Determine the (x, y) coordinate at the center of the cell enclosing the given text.  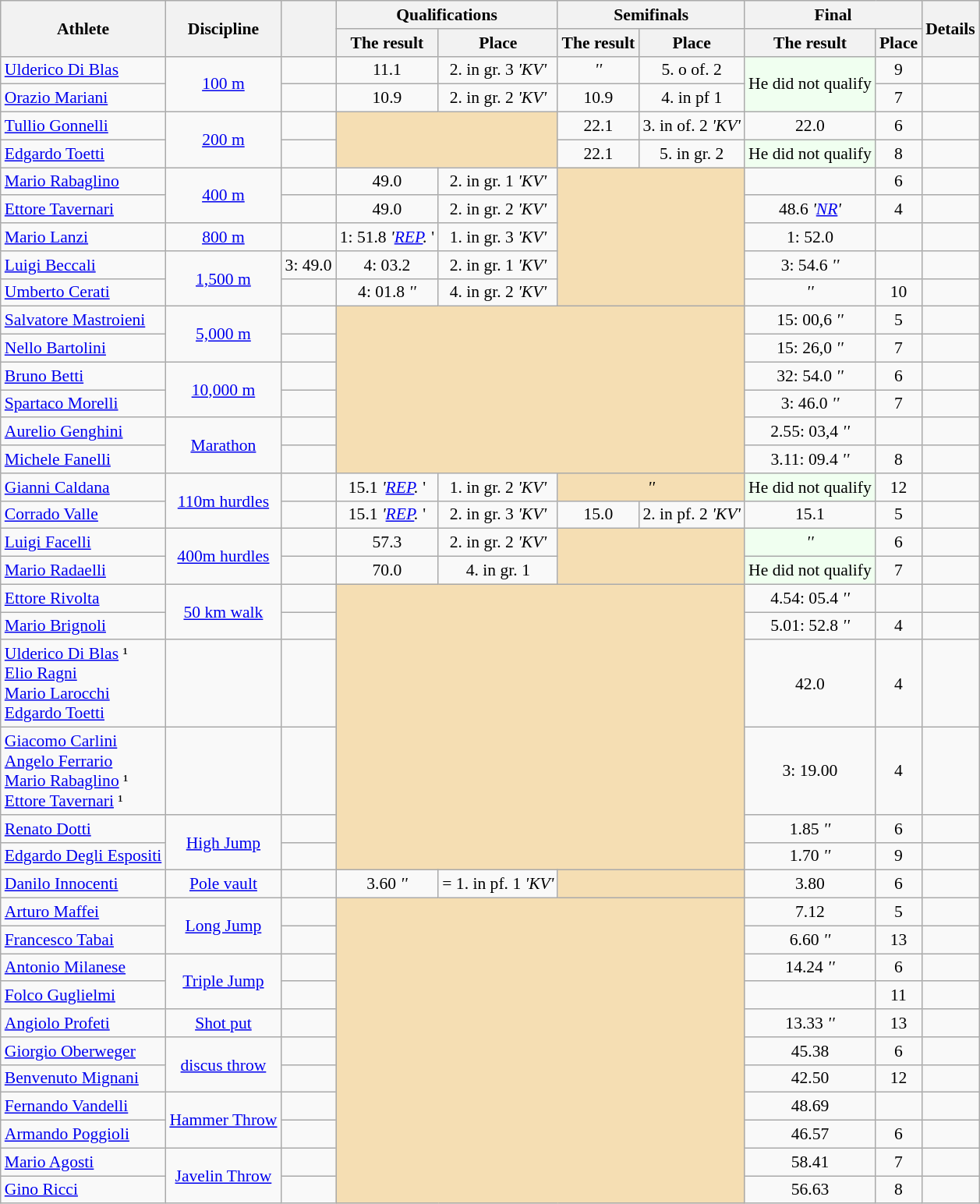
2. in pf. 2 'KV' (692, 515)
400 m (223, 195)
1.85 '' (810, 829)
Long Jump (223, 926)
50 km walk (223, 611)
3.11: 09.4 '' (810, 459)
1. in gr. 3 'KV' (497, 237)
Ulderico Di Blas ¹ Elio Ragni Mario Larocchi Edgardo Toetti (83, 684)
11 (898, 996)
4. in pf 1 (692, 98)
Orazio Mariani (83, 98)
110m hurdles (223, 501)
Fernando Vandelli (83, 1107)
45.38 (810, 1051)
11.1 (387, 70)
Ettore Rivolta (83, 598)
Shot put (223, 1023)
56.63 (810, 1190)
Aurelio Genghini (83, 432)
Michele Fanelli (83, 459)
Edgardo Toetti (83, 154)
Mario Lanzi (83, 237)
6.60 '' (810, 940)
Ulderico Di Blas (83, 70)
Final (833, 15)
Gino Ricci (83, 1190)
15: 00,6 '' (810, 320)
4. in gr. 2 'KV' (497, 292)
15.0 (598, 515)
57.3 (387, 543)
4: 03.2 (387, 265)
3: 19.00 (810, 771)
High Jump (223, 842)
1. in gr. 2 'KV' (497, 487)
Danilo Innocenti (83, 884)
46.57 (810, 1135)
5.01: 52.8 '' (810, 626)
discus throw (223, 1065)
Corrado Valle (83, 515)
Spartaco Morelli (83, 404)
Armando Poggioli (83, 1135)
Salvatore Mastroieni (83, 320)
Hammer Throw (223, 1120)
800 m (223, 237)
Gianni Caldana (83, 487)
4. in gr. 1 (497, 571)
13.33 '' (810, 1023)
Mario Rabaglino (83, 182)
Qualifications (448, 15)
3: 54.6 '' (810, 265)
Arturo Maffei (83, 912)
Tullio Gonnelli (83, 126)
48.6 'NR' (810, 210)
4: 01.8 '' (387, 292)
14.24 '' (810, 968)
Mario Radaelli (83, 571)
Luigi Facelli (83, 543)
22.0 (810, 126)
15: 26,0 '' (810, 349)
Details (950, 28)
Renato Dotti (83, 829)
3: 46.0 '' (810, 404)
3: 49.0 (309, 265)
1: 51.8 'REP. ' (387, 237)
Luigi Beccali (83, 265)
Triple Jump (223, 981)
Discipline (223, 28)
Benvenuto Mignani (83, 1078)
1.70 '' (810, 856)
70.0 (387, 571)
10 (898, 292)
Antonio Milanese (83, 968)
Umberto Cerati (83, 292)
Semifinals (651, 15)
5,000 m (223, 334)
Nello Bartolini (83, 349)
3.60 '' (387, 884)
200 m (223, 140)
15.1 (810, 515)
Edgardo Degli Espositi (83, 856)
1,500 m (223, 279)
Bruno Betti (83, 376)
100 m (223, 84)
48.69 (810, 1107)
Ettore Tavernari (83, 210)
10,000 m (223, 390)
Folco Guglielmi (83, 996)
7.12 (810, 912)
Giacomo Carlini Angelo Ferrario Mario Rabaglino ¹ Ettore Tavernari ¹ (83, 771)
1: 52.0 (810, 237)
3. in of. 2 'KV' (692, 126)
Marathon (223, 446)
5. o of. 2 (692, 70)
Giorgio Oberweger (83, 1051)
4.54: 05.4 '' (810, 598)
400m hurdles (223, 557)
Javelin Throw (223, 1176)
42.0 (810, 684)
42.50 (810, 1078)
= 1. in pf. 1 'KV' (497, 884)
32: 54.0 '' (810, 376)
Pole vault (223, 884)
Mario Brignoli (83, 626)
5. in gr. 2 (692, 154)
Mario Agosti (83, 1162)
58.41 (810, 1162)
Angiolo Profeti (83, 1023)
Athlete (83, 28)
2.55: 03,4 '' (810, 432)
Francesco Tabai (83, 940)
3.80 (810, 884)
